Capture the cell that displays the provided text and extract its (x, y) central coordinate. 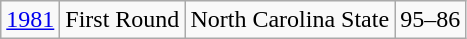
North Carolina State (290, 20)
First Round (122, 20)
95–86 (430, 20)
1981 (30, 20)
